Capture the cell that displays the provided text and extract its (X, Y) central coordinate. 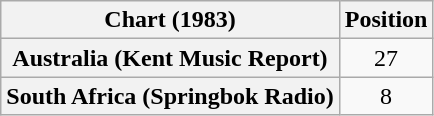
8 (386, 96)
Position (386, 20)
South Africa (Springbok Radio) (170, 96)
Chart (1983) (170, 20)
Australia (Kent Music Report) (170, 58)
27 (386, 58)
